Provide the (x, y) coordinate of the cell's center where the given text is located.  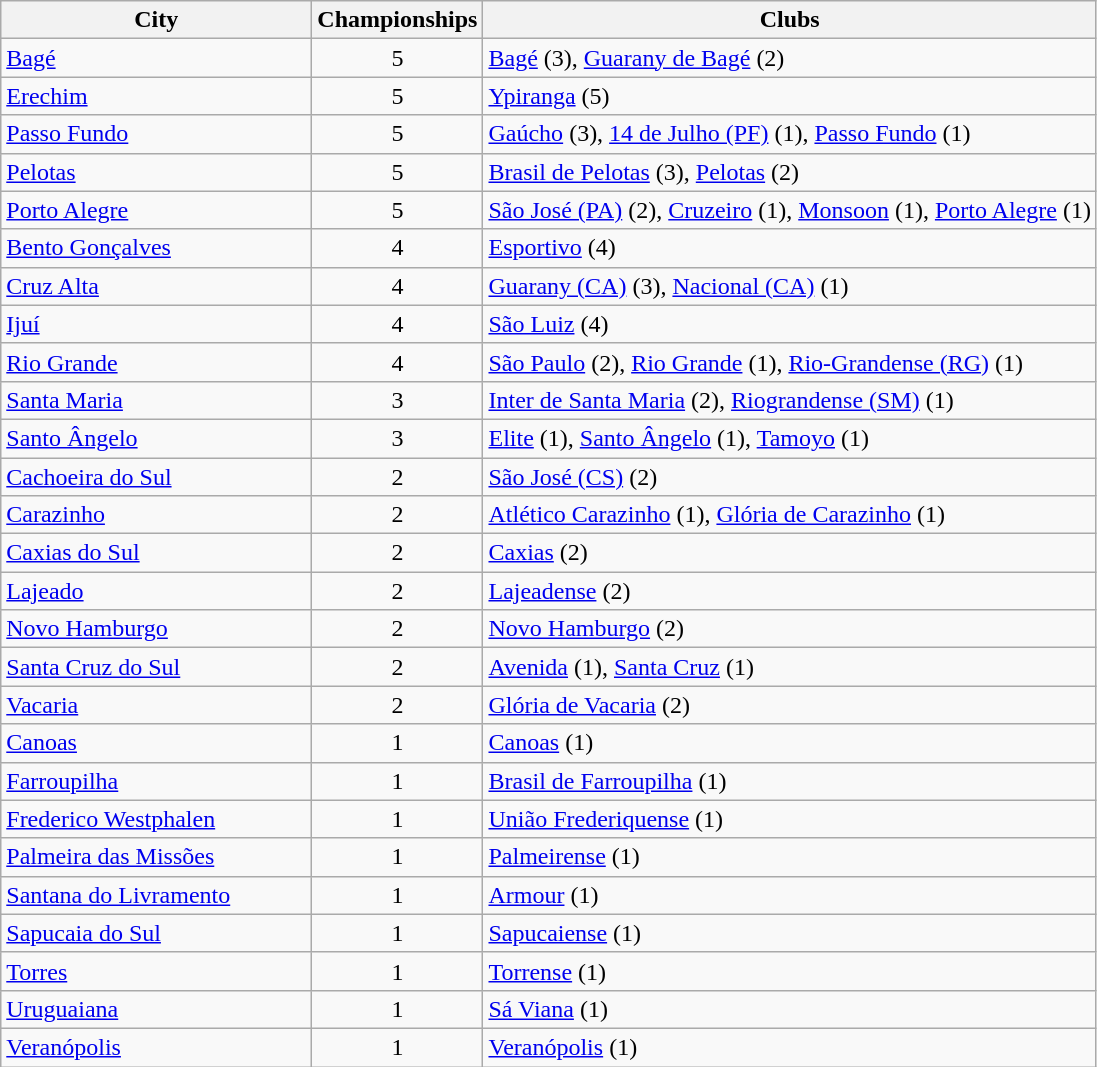
Rio Grande (156, 362)
Bagé (3), Guarany de Bagé (2) (790, 58)
Palmeira das Missões (156, 857)
Brasil de Pelotas (3), Pelotas (2) (790, 172)
Erechim (156, 96)
Santana do Livramento (156, 895)
Torres (156, 971)
Sá Viana (1) (790, 1009)
Bagé (156, 58)
Santo Ângelo (156, 438)
Porto Alegre (156, 210)
Caxias do Sul (156, 553)
Santa Maria (156, 400)
São Luiz (4) (790, 324)
Palmeirense (1) (790, 857)
Brasil de Farroupilha (1) (790, 781)
Frederico Westphalen (156, 819)
Atlético Carazinho (1), Glória de Carazinho (1) (790, 515)
Gaúcho (3), 14 de Julho (PF) (1), Passo Fundo (1) (790, 134)
São José (PA) (2), Cruzeiro (1), Monsoon (1), Porto Alegre (1) (790, 210)
Vacaria (156, 705)
Glória de Vacaria (2) (790, 705)
Avenida (1), Santa Cruz (1) (790, 667)
Novo Hamburgo (156, 629)
Sapucaia do Sul (156, 933)
Veranópolis (156, 1047)
Torrense (1) (790, 971)
São José (CS) (2) (790, 477)
Clubs (790, 20)
Ijuí (156, 324)
Guarany (CA) (3), Nacional (CA) (1) (790, 286)
Uruguaiana (156, 1009)
Elite (1), Santo Ângelo (1), Tamoyo (1) (790, 438)
Bento Gonçalves (156, 248)
Novo Hamburgo (2) (790, 629)
Cruz Alta (156, 286)
Carazinho (156, 515)
Championships (398, 20)
Farroupilha (156, 781)
São Paulo (2), Rio Grande (1), Rio-Grandense (RG) (1) (790, 362)
Santa Cruz do Sul (156, 667)
Canoas (1) (790, 743)
Pelotas (156, 172)
União Frederiquense (1) (790, 819)
Cachoeira do Sul (156, 477)
Lajeado (156, 591)
Passo Fundo (156, 134)
Ypiranga (5) (790, 96)
Veranópolis (1) (790, 1047)
Caxias (2) (790, 553)
Lajeadense (2) (790, 591)
Armour (1) (790, 895)
Canoas (156, 743)
Inter de Santa Maria (2), Riograndense (SM) (1) (790, 400)
Sapucaiense (1) (790, 933)
Esportivo (4) (790, 248)
City (156, 20)
